Search for the cell housing the specified text and yield its (X, Y) center coordinate. 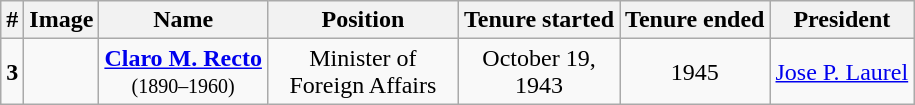
October 19,1943 (538, 72)
1945 (695, 72)
Claro M. Recto(1890–1960) (184, 72)
Minister of Foreign Affairs (362, 72)
Tenure started (538, 20)
Name (184, 20)
Position (362, 20)
President (842, 20)
Tenure ended (695, 20)
3 (12, 72)
Image (62, 20)
Jose P. Laurel (842, 72)
# (12, 20)
